From the cell containing the given text, extract its center point as [x, y] coordinate. 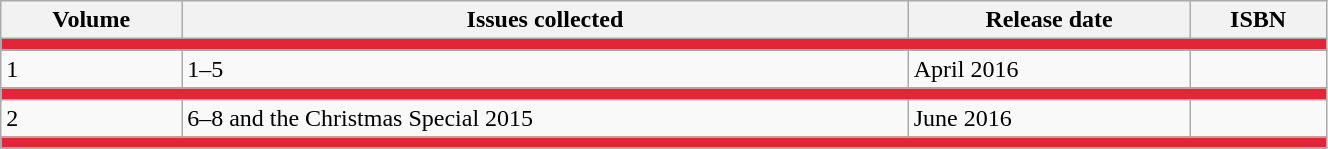
June 2016 [1049, 118]
1 [92, 69]
Release date [1049, 20]
April 2016 [1049, 69]
ISBN [1258, 20]
1–5 [546, 69]
6–8 and the Christmas Special 2015 [546, 118]
2 [92, 118]
Issues collected [546, 20]
Volume [92, 20]
